Extract the [x, y] coordinate from the center of the cell holding the provided text.  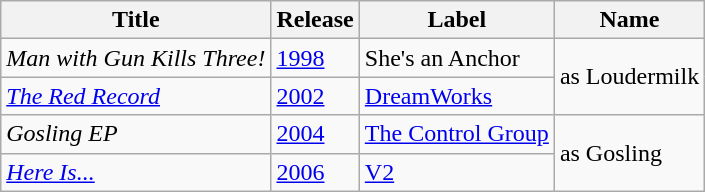
2002 [315, 96]
2006 [315, 172]
as Loudermilk [629, 77]
The Red Record [136, 96]
Here Is... [136, 172]
Name [629, 20]
Label [456, 20]
V2 [456, 172]
She's an Anchor [456, 58]
1998 [315, 58]
as Gosling [629, 153]
DreamWorks [456, 96]
Gosling EP [136, 134]
Title [136, 20]
Man with Gun Kills Three! [136, 58]
The Control Group [456, 134]
Release [315, 20]
2004 [315, 134]
